Return [x, y] of the center of cell containing provided text 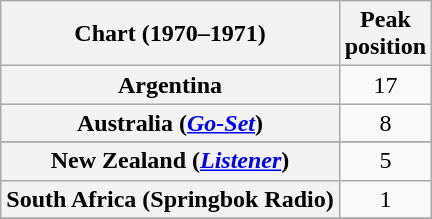
5 [385, 161]
South Africa (Springbok Radio) [170, 199]
1 [385, 199]
New Zealand (Listener) [170, 161]
Argentina [170, 85]
17 [385, 85]
Australia (Go-Set) [170, 123]
8 [385, 123]
Peakposition [385, 34]
Chart (1970–1971) [170, 34]
